Extract the (X, Y) coordinate from the center of the cell holding the provided text.  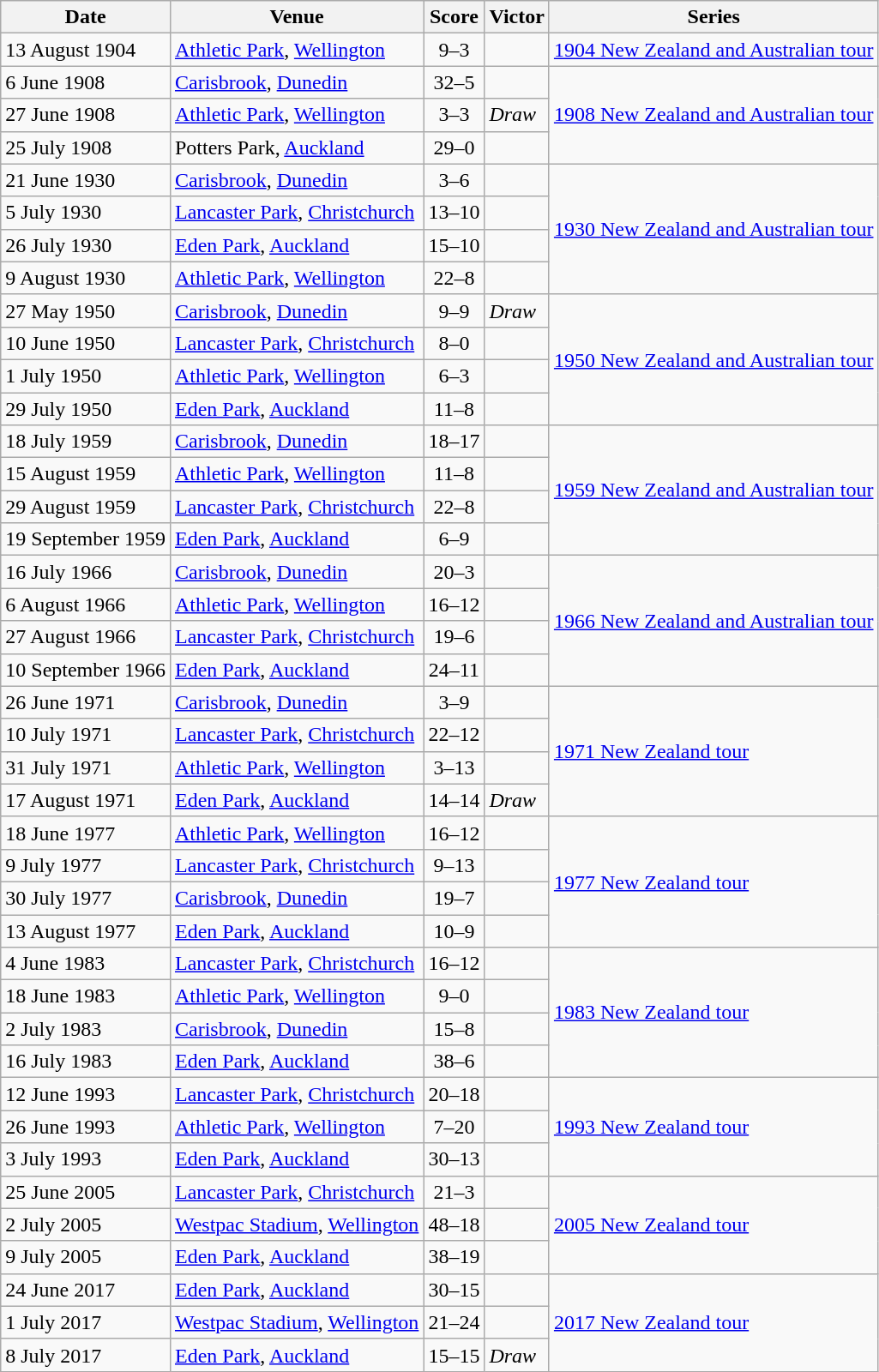
18 July 1959 (86, 442)
1977 New Zealand tour (713, 882)
10–9 (455, 930)
4 June 1983 (86, 964)
24–11 (455, 670)
9–0 (455, 996)
2 July 2005 (86, 1225)
19–7 (455, 898)
3 July 1993 (86, 1159)
3–6 (455, 180)
30 July 1977 (86, 898)
3–3 (455, 115)
10 June 1950 (86, 343)
26 June 1993 (86, 1127)
6–3 (455, 376)
20–18 (455, 1094)
Victor (516, 17)
21–24 (455, 1322)
15–8 (455, 1029)
31 July 1971 (86, 767)
29 August 1959 (86, 507)
19–6 (455, 637)
13 August 1977 (86, 930)
1950 New Zealand and Australian tour (713, 359)
3–9 (455, 702)
17 August 1971 (86, 800)
8 July 2017 (86, 1355)
27 August 1966 (86, 637)
26 June 1971 (86, 702)
29 July 1950 (86, 409)
1908 New Zealand and Australian tour (713, 115)
25 July 1908 (86, 147)
22–12 (455, 735)
18–17 (455, 442)
9–3 (455, 50)
16 July 1966 (86, 572)
15–15 (455, 1355)
6 August 1966 (86, 605)
19 September 1959 (86, 539)
5 July 1930 (86, 213)
27 May 1950 (86, 310)
1983 New Zealand tour (713, 1013)
Score (455, 17)
2017 New Zealand tour (713, 1322)
1930 New Zealand and Australian tour (713, 229)
10 July 1971 (86, 735)
29–0 (455, 147)
12 June 1993 (86, 1094)
13–10 (455, 213)
Date (86, 17)
38–19 (455, 1257)
7–20 (455, 1127)
27 June 1908 (86, 115)
2 July 1983 (86, 1029)
48–18 (455, 1225)
9–13 (455, 865)
1966 New Zealand and Australian tour (713, 621)
3–13 (455, 767)
21–3 (455, 1192)
16 July 1983 (86, 1062)
9 August 1930 (86, 278)
8–0 (455, 343)
6–9 (455, 539)
Potters Park, Auckland (297, 147)
Series (713, 17)
Venue (297, 17)
18 June 1983 (86, 996)
1 July 1950 (86, 376)
13 August 1904 (86, 50)
9 July 2005 (86, 1257)
24 June 2017 (86, 1290)
1971 New Zealand tour (713, 751)
30–15 (455, 1290)
30–13 (455, 1159)
38–6 (455, 1062)
18 June 1977 (86, 833)
6 June 1908 (86, 82)
20–3 (455, 572)
26 July 1930 (86, 245)
25 June 2005 (86, 1192)
1904 New Zealand and Australian tour (713, 50)
14–14 (455, 800)
1 July 2017 (86, 1322)
32–5 (455, 82)
10 September 1966 (86, 670)
15 August 1959 (86, 474)
21 June 1930 (86, 180)
1959 New Zealand and Australian tour (713, 490)
2005 New Zealand tour (713, 1225)
15–10 (455, 245)
1993 New Zealand tour (713, 1127)
9–9 (455, 310)
9 July 1977 (86, 865)
